Return the [X, Y] coordinate for the center point of the cell that contains the specified text.  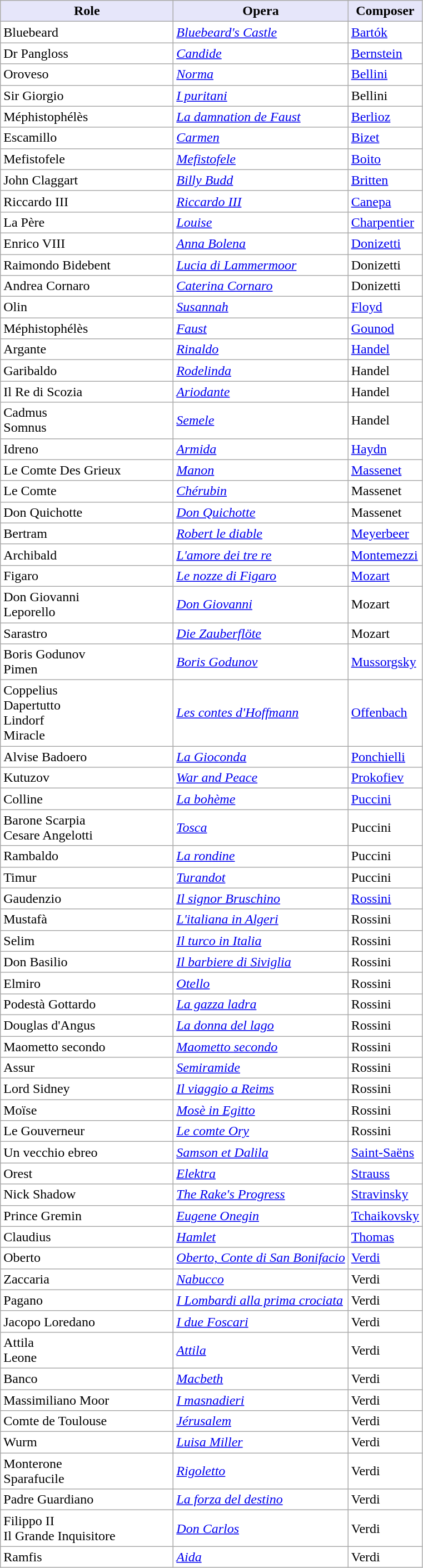
Timur [87, 877]
Olin [87, 307]
Podestà Gottardo [87, 1004]
Kutuzov [87, 778]
Candide [261, 53]
Boris Godunov [261, 662]
Anna Bolena [261, 243]
Mussorgsky [385, 662]
Idreno [87, 449]
Boito [385, 159]
Rigoletto [261, 1471]
Manon [261, 470]
Padre Guardiano [87, 1500]
MonteroneSparafucile [87, 1471]
I masnadieri [261, 1400]
Elmiro [87, 983]
Carmen [261, 138]
Nabucco [261, 1279]
Opera [261, 11]
Il barbiere di Siviglia [261, 962]
Bizet [385, 138]
Pagano [87, 1300]
Sarastro [87, 633]
Britten [385, 180]
Charpentier [385, 222]
Faust [261, 328]
Robert le diable [261, 533]
The Rake's Progress [261, 1195]
Haydn [385, 449]
Bernstein [385, 53]
Oberto [87, 1258]
Aida [261, 1557]
Meyerbeer [385, 533]
Ariodante [261, 392]
Susannah [261, 307]
Semele [261, 420]
Barone ScarpiaCesare Angelotti [87, 828]
Argante [87, 349]
La Gioconda [261, 757]
Rodelinda [261, 371]
Thomas [385, 1237]
Lord Sidney [87, 1089]
Moïse [87, 1110]
Eugene Onegin [261, 1216]
Le Comte [87, 491]
Selim [87, 941]
Figaro [87, 576]
AttilaLeone [87, 1350]
Wurm [87, 1442]
Canepa [385, 201]
Nick Shadow [87, 1195]
Billy Budd [261, 180]
Samson et Dalila [261, 1152]
La rondine [261, 856]
Offenbach [385, 713]
Escamillo [87, 138]
Bluebeard [87, 32]
Role [87, 11]
La forza del destino [261, 1500]
Prokofiev [385, 778]
Rambaldo [87, 856]
Il Re di Scozia [87, 392]
Ramfis [87, 1557]
La bohème [261, 799]
Le nozze di Figaro [261, 576]
Gounod [385, 328]
Norma [261, 74]
La Père [87, 222]
Tosca [261, 828]
Filippo IIIl Grande Inquisitore [87, 1528]
La damnation de Faust [261, 117]
Claudius [87, 1237]
Don Giovanni [261, 605]
Berlioz [385, 117]
Armida [261, 449]
Enrico VIII [87, 243]
Don Basilio [87, 962]
Il turco in Italia [261, 941]
Tchaikovsky [385, 1216]
Attila [261, 1350]
La donna del lago [261, 1025]
Zaccaria [87, 1279]
Oberto, Conte di San Bonifacio [261, 1258]
L'amore dei tre re [261, 555]
Caterina Cornaro [261, 286]
Rinaldo [261, 349]
Assur [87, 1068]
Composer [385, 11]
Douglas d'Angus [87, 1025]
Sir Giorgio [87, 96]
Alvise Badoero [87, 757]
Montemezzi [385, 555]
Colline [87, 799]
Luisa Miller [261, 1442]
Chérubin [261, 491]
Andrea Cornaro [87, 286]
Don GiovanniLeporello [87, 605]
Gaudenzio [87, 898]
Massimiliano Moor [87, 1400]
John Claggart [87, 180]
Lucia di Lammermoor [261, 265]
Bertram [87, 533]
Archibald [87, 555]
Mosè in Egitto [261, 1110]
Don Carlos [261, 1528]
Boris GodunovPimen [87, 662]
Stravinsky [385, 1195]
Oroveso [87, 74]
CoppeliusDapertuttoLindorfMiracle [87, 713]
Strauss [385, 1173]
Saint-Saëns [385, 1152]
Bartók [385, 32]
I puritani [261, 96]
Floyd [385, 307]
Dr Pangloss [87, 53]
Otello [261, 983]
War and Peace [261, 778]
Turandot [261, 877]
L'italiana in Algeri [261, 920]
I due Foscari [261, 1321]
Prince Gremin [87, 1216]
Garibaldo [87, 371]
Banco [87, 1379]
La gazza ladra [261, 1004]
Macbeth [261, 1379]
Un vecchio ebreo [87, 1152]
Le Comte Des Grieux [87, 470]
Il viaggio a Reims [261, 1089]
Elektra [261, 1173]
CadmusSomnus [87, 420]
Semiramide [261, 1068]
Mustafà [87, 920]
Les contes d'Hoffmann [261, 713]
Le comte Ory [261, 1131]
Comte de Toulouse [87, 1421]
Jacopo Loredano [87, 1321]
Raimondo Bidebent [87, 265]
Orest [87, 1173]
I Lombardi alla prima crociata [261, 1300]
Il signor Bruschino [261, 898]
Louise [261, 222]
Hamlet [261, 1237]
Jérusalem [261, 1421]
Ponchielli [385, 757]
Bluebeard's Castle [261, 32]
Le Gouverneur [87, 1131]
Die Zauberflöte [261, 633]
